For the text-containing cell, return its midpoint in [x, y] coordinate format. 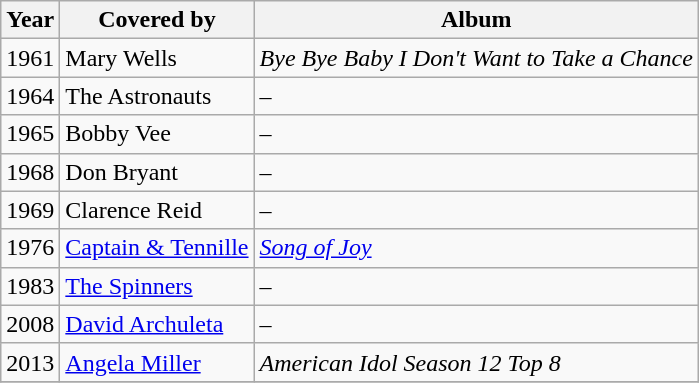
1983 [30, 286]
Captain & Tennille [157, 248]
1976 [30, 248]
Angela Miller [157, 362]
Song of Joy [476, 248]
1968 [30, 172]
1961 [30, 58]
Don Bryant [157, 172]
2008 [30, 324]
Album [476, 20]
Bobby Vee [157, 134]
2013 [30, 362]
1964 [30, 96]
American Idol Season 12 Top 8 [476, 362]
The Astronauts [157, 96]
Clarence Reid [157, 210]
The Spinners [157, 286]
David Archuleta [157, 324]
Covered by [157, 20]
Mary Wells [157, 58]
1965 [30, 134]
Year [30, 20]
Bye Bye Baby I Don't Want to Take a Chance [476, 58]
1969 [30, 210]
